Capture the cell that displays the provided text and extract its (X, Y) central coordinate. 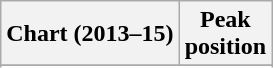
Peak position (225, 34)
Chart (2013–15) (90, 34)
